For the text-containing cell, return its midpoint in (X, Y) coordinate format. 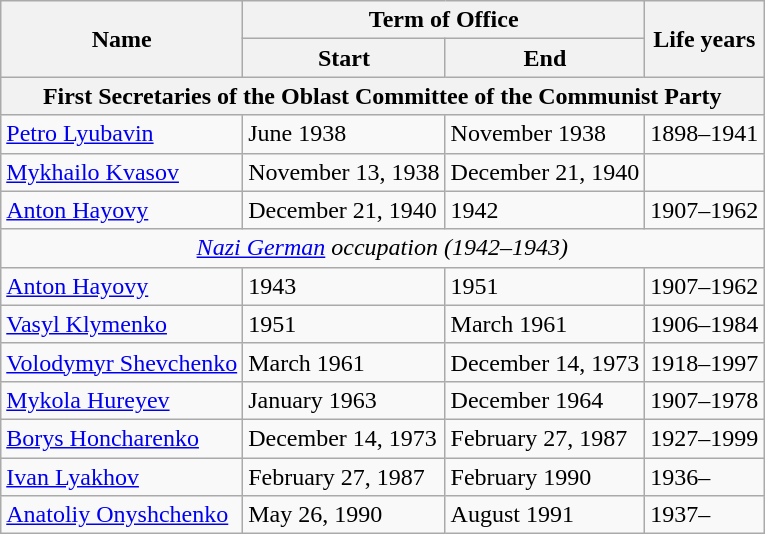
November 1938 (545, 134)
Term of Office (444, 20)
January 1963 (344, 400)
1927–1999 (704, 438)
Name (122, 39)
Ivan Lyakhov (122, 477)
Life years (704, 39)
Vasyl Klymenko (122, 324)
Petro Lyubavin (122, 134)
February 1990 (545, 477)
Start (344, 58)
Mykhailo Kvasov (122, 172)
Anatoliy Onyshchenko (122, 515)
1898–1941 (704, 134)
Mykola Hureyev (122, 400)
Borys Honcharenko (122, 438)
Volodymyr Shevchenko (122, 362)
December 1964 (545, 400)
First Secretaries of the Oblast Committee of the Communist Party (382, 96)
1942 (545, 210)
Nazi German occupation (1942–1943) (382, 248)
1937– (704, 515)
End (545, 58)
November 13, 1938 (344, 172)
1943 (344, 286)
1907–1978 (704, 400)
1936– (704, 477)
May 26, 1990 (344, 515)
June 1938 (344, 134)
1906–1984 (704, 324)
August 1991 (545, 515)
1918–1997 (704, 362)
